Locate the cell with the specified text and output its (x, y) center coordinate. 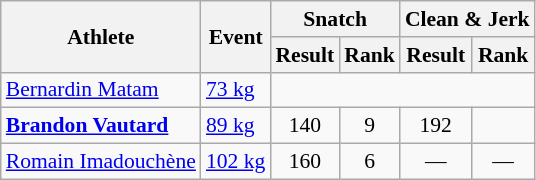
Brandon Vautard (101, 126)
89 kg (236, 126)
Event (236, 36)
Clean & Jerk (468, 19)
Romain Imadouchène (101, 162)
102 kg (236, 162)
Bernardin Matam (101, 90)
Snatch (334, 19)
140 (304, 126)
Athlete (101, 36)
160 (304, 162)
73 kg (236, 90)
9 (370, 126)
6 (370, 162)
192 (436, 126)
